Scan for the cell matching the given text and deliver its (X, Y) coordinate at center. 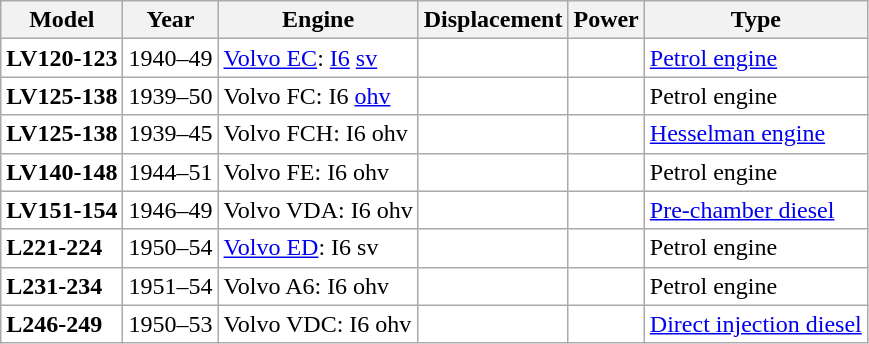
Pre-chamber diesel (756, 210)
Volvo VDC: I6 ohv (318, 324)
Volvo VDA: I6 ohv (318, 210)
L221-224 (62, 248)
LV120-123 (62, 58)
Volvo FC: I6 ohv (318, 96)
Displacement (493, 20)
Power (606, 20)
Type (756, 20)
Volvo FE: I6 ohv (318, 172)
Volvo EC: I6 sv (318, 58)
Volvo ED: I6 sv (318, 248)
1939–50 (170, 96)
1946–49 (170, 210)
1951–54 (170, 286)
LV140-148 (62, 172)
Year (170, 20)
1940–49 (170, 58)
1939–45 (170, 134)
Volvo A6: I6 ohv (318, 286)
1944–51 (170, 172)
Direct injection diesel (756, 324)
Model (62, 20)
1950–54 (170, 248)
Volvo FCH: I6 ohv (318, 134)
1950–53 (170, 324)
LV151-154 (62, 210)
L231-234 (62, 286)
Hesselman engine (756, 134)
L246-249 (62, 324)
Engine (318, 20)
